Pinpoint the cell where the given text exists, returning its (X, Y) midpoint coordinate. 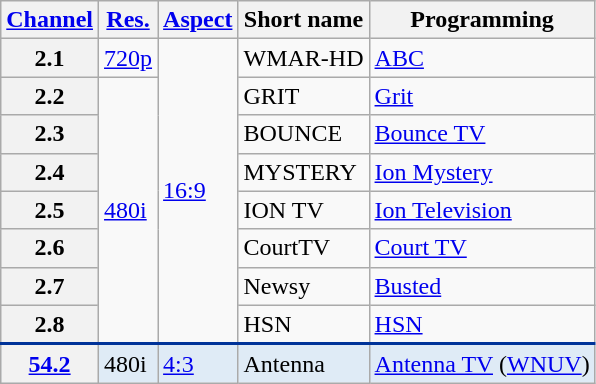
Res. (128, 20)
ION TV (304, 210)
Programming (482, 20)
Newsy (304, 286)
BOUNCE (304, 134)
720p (128, 58)
Ion Television (482, 210)
2.2 (50, 96)
2.6 (50, 248)
54.2 (50, 364)
GRIT (304, 96)
WMAR-HD (304, 58)
Channel (50, 20)
4:3 (198, 364)
2.3 (50, 134)
2.7 (50, 286)
Aspect (198, 20)
Grit (482, 96)
2.5 (50, 210)
Ion Mystery (482, 172)
2.8 (50, 324)
CourtTV (304, 248)
Antenna TV (WNUV) (482, 364)
Bounce TV (482, 134)
ABC (482, 58)
2.1 (50, 58)
2.4 (50, 172)
Court TV (482, 248)
16:9 (198, 192)
Short name (304, 20)
MYSTERY (304, 172)
Antenna (304, 364)
Busted (482, 286)
